Extract the [x, y] coordinate from the center of the cell holding the provided text.  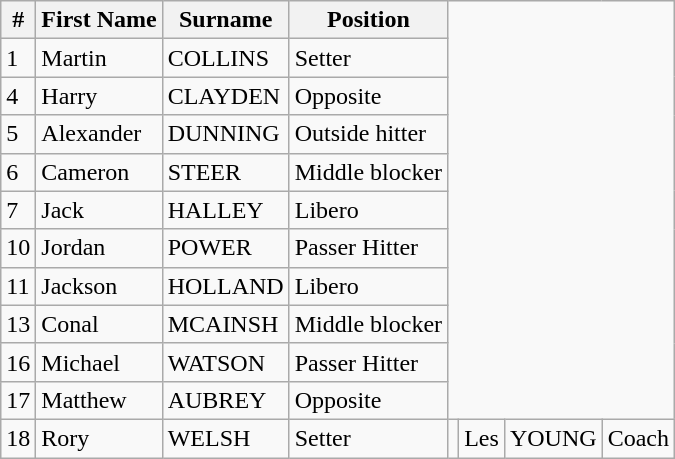
COLLINS [226, 58]
Jack [99, 210]
# [18, 20]
1 [18, 58]
Rory [99, 438]
5 [18, 134]
Michael [99, 362]
16 [18, 362]
Cameron [99, 172]
10 [18, 248]
Position [368, 20]
Martin [99, 58]
4 [18, 96]
11 [18, 286]
WELSH [226, 438]
Alexander [99, 134]
CLAYDEN [226, 96]
WATSON [226, 362]
STEER [226, 172]
DUNNING [226, 134]
7 [18, 210]
17 [18, 400]
AUBREY [226, 400]
Harry [99, 96]
Outside hitter [368, 134]
First Name [99, 20]
HOLLAND [226, 286]
MCAINSH [226, 324]
13 [18, 324]
6 [18, 172]
Surname [226, 20]
Conal [99, 324]
Jackson [99, 286]
Les [482, 438]
HALLEY [226, 210]
Jordan [99, 248]
POWER [226, 248]
YOUNG [553, 438]
Coach [638, 438]
Matthew [99, 400]
18 [18, 438]
